Locate the cell with the specified text and output its [x, y] center coordinate. 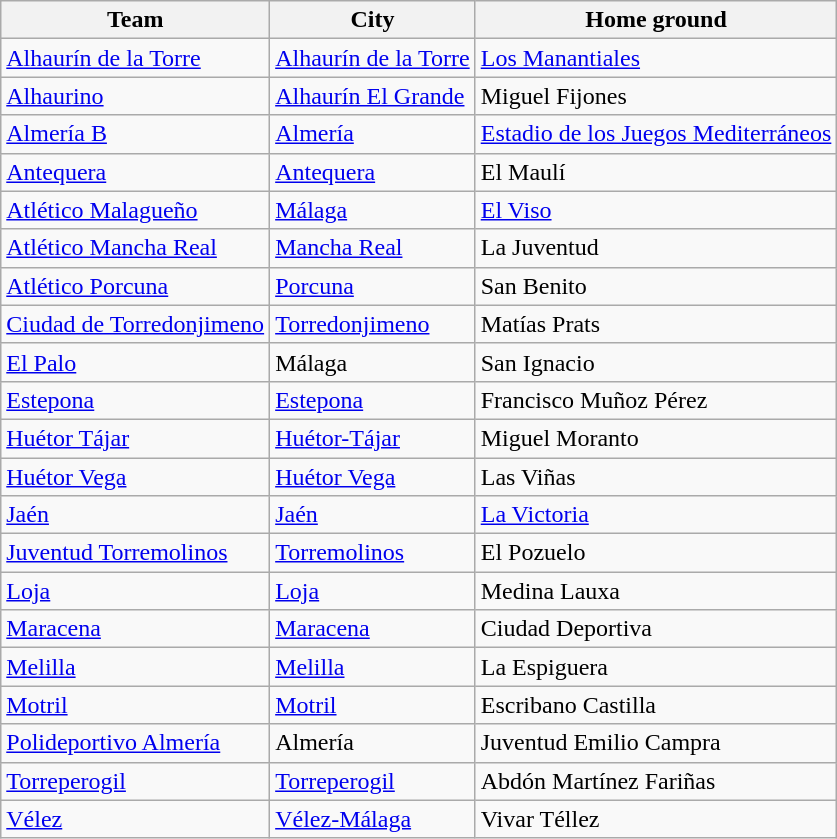
La Espiguera [656, 667]
El Viso [656, 210]
Alhaurino [136, 96]
Team [136, 20]
Estadio de los Juegos Mediterráneos [656, 134]
Mancha Real [373, 248]
Juventud Torremolinos [136, 553]
Polideportivo Almería [136, 743]
Atlético Malagueño [136, 210]
Huétor Tájar [136, 438]
Miguel Moranto [656, 438]
Vélez-Málaga [373, 819]
San Ignacio [656, 362]
Francisco Muñoz Pérez [656, 400]
La Victoria [656, 515]
El Pozuelo [656, 553]
Atlético Porcuna [136, 286]
City [373, 20]
Atlético Mancha Real [136, 248]
Torredonjimeno [373, 324]
San Benito [656, 286]
Ciudad Deportiva [656, 629]
Medina Lauxa [656, 591]
Abdón Martínez Fariñas [656, 781]
Ciudad de Torredonjimeno [136, 324]
La Juventud [656, 248]
Almería B [136, 134]
Los Manantiales [656, 58]
Torremolinos [373, 553]
Vélez [136, 819]
Home ground [656, 20]
Juventud Emilio Campra [656, 743]
Huétor-Tájar [373, 438]
El Palo [136, 362]
Alhaurín El Grande [373, 96]
Porcuna [373, 286]
Escribano Castilla [656, 705]
Las Viñas [656, 477]
Vivar Téllez [656, 819]
Matías Prats [656, 324]
El Maulí [656, 172]
Miguel Fijones [656, 96]
